Return (x, y) of the center of cell containing provided text 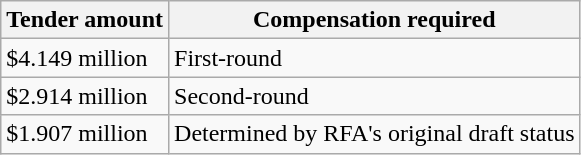
Compensation required (375, 20)
$1.907 million (85, 134)
First-round (375, 58)
Tender amount (85, 20)
$2.914 million (85, 96)
Second-round (375, 96)
$4.149 million (85, 58)
Determined by RFA's original draft status (375, 134)
